For the text-containing cell, return its midpoint in (X, Y) coordinate format. 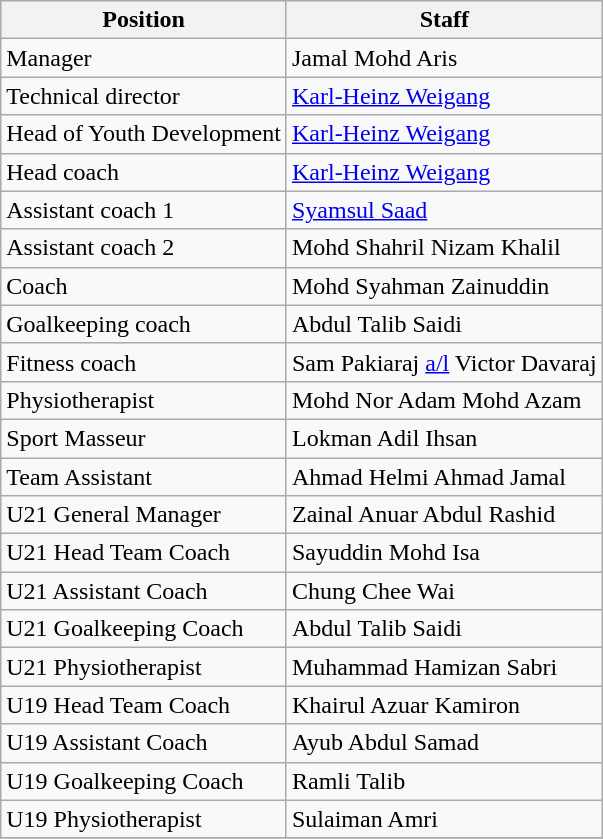
Assistant coach 1 (144, 210)
Sulaiman Amri (444, 819)
U19 Goalkeeping Coach (144, 781)
Head of Youth Development (144, 134)
Technical director (144, 96)
U21 Physiotherapist (144, 667)
Goalkeeping coach (144, 324)
Sayuddin Mohd Isa (444, 553)
Jamal Mohd Aris (444, 58)
U21 Assistant Coach (144, 591)
Coach (144, 286)
U19 Physiotherapist (144, 819)
Position (144, 20)
Lokman Adil Ihsan (444, 438)
Team Assistant (144, 477)
Khairul Azuar Kamiron (444, 705)
Sport Masseur (144, 438)
Ahmad Helmi Ahmad Jamal (444, 477)
Ayub Abdul Samad (444, 743)
U21 General Manager (144, 515)
Zainal Anuar Abdul Rashid (444, 515)
Chung Chee Wai (444, 591)
Mohd Syahman Zainuddin (444, 286)
Muhammad Hamizan Sabri (444, 667)
Staff (444, 20)
Mohd Nor Adam Mohd Azam (444, 400)
U19 Assistant Coach (144, 743)
Physiotherapist (144, 400)
Sam Pakiaraj a/l Victor Davaraj (444, 362)
Mohd Shahril Nizam Khalil (444, 248)
U21 Head Team Coach (144, 553)
Syamsul Saad (444, 210)
Head coach (144, 172)
Manager (144, 58)
Ramli Talib (444, 781)
Assistant coach 2 (144, 248)
U21 Goalkeeping Coach (144, 629)
U19 Head Team Coach (144, 705)
Fitness coach (144, 362)
